Identify which cell holds the provided text, then report its [X, Y] central coordinate. 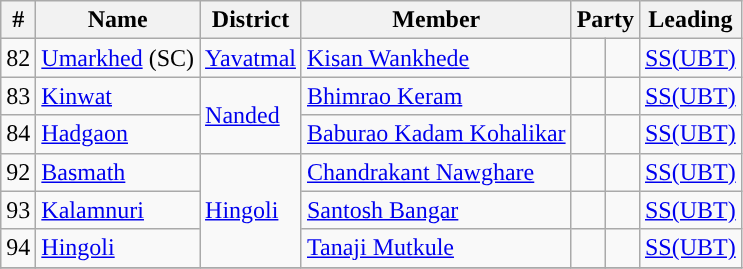
Santosh Bangar [436, 210]
Basmath [118, 172]
Name [118, 20]
Baburao Kadam Kohalikar [436, 134]
84 [18, 134]
Kalamnuri [118, 210]
Bhimrao Keram [436, 96]
Umarkhed (SC) [118, 58]
93 [18, 210]
Leading [690, 20]
Yavatmal [251, 58]
# [18, 20]
Tanaji Mutkule [436, 248]
Member [436, 20]
Hadgaon [118, 134]
82 [18, 58]
Chandrakant Nawghare [436, 172]
Nanded [251, 115]
83 [18, 96]
Kinwat [118, 96]
Kisan Wankhede [436, 58]
92 [18, 172]
Party [605, 20]
94 [18, 248]
District [251, 20]
